Pinpoint the cell where the given text exists, returning its (x, y) midpoint coordinate. 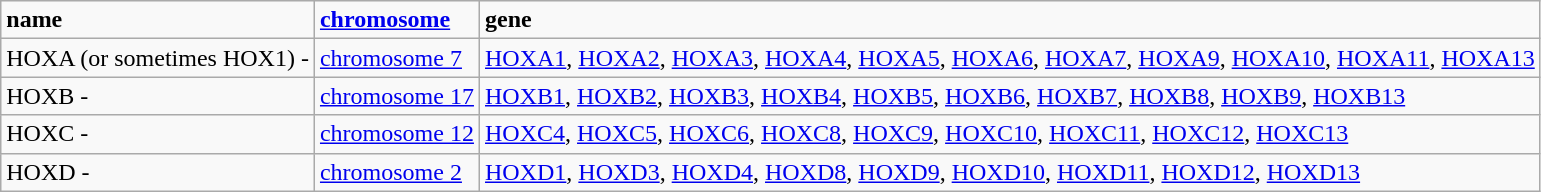
HOXA1, HOXA2, HOXA3, HOXA4, HOXA5, HOXA6, HOXA7, HOXA9, HOXA10, HOXA11, HOXA13 (1010, 58)
chromosome 17 (396, 96)
gene (1010, 20)
HOXC - (158, 134)
name (158, 20)
HOXC4, HOXC5, HOXC6, HOXC8, HOXC9, HOXC10, HOXC11, HOXC12, HOXC13 (1010, 134)
HOXB1, HOXB2, HOXB3, HOXB4, HOXB5, HOXB6, HOXB7, HOXB8, HOXB9, HOXB13 (1010, 96)
chromosome 7 (396, 58)
HOXD1, HOXD3, HOXD4, HOXD8, HOXD9, HOXD10, HOXD11, HOXD12, HOXD13 (1010, 172)
chromosome 2 (396, 172)
chromosome (396, 20)
HOXA (or sometimes HOX1) - (158, 58)
chromosome 12 (396, 134)
HOXD - (158, 172)
HOXB - (158, 96)
